For the text-containing cell, return its midpoint in (X, Y) coordinate format. 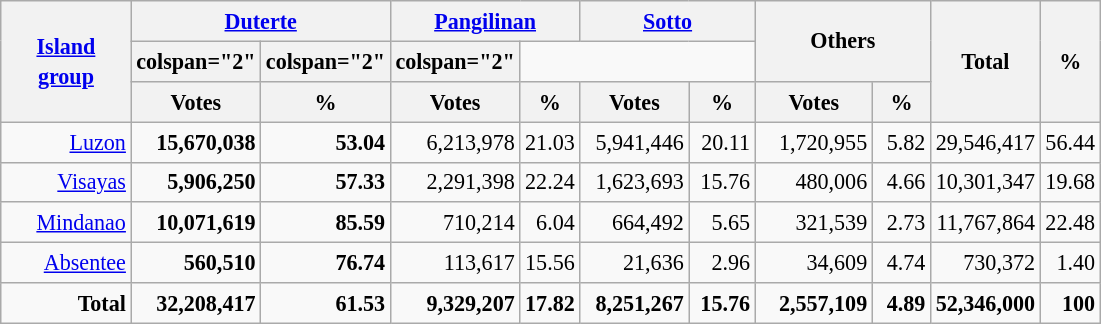
5.82 (901, 141)
Island group (66, 60)
56.44 (1070, 141)
22.48 (1070, 222)
52,346,000 (986, 303)
5,906,250 (196, 182)
113,617 (455, 262)
76.74 (326, 262)
22.24 (550, 182)
4.89 (901, 303)
6.04 (550, 222)
15.56 (550, 262)
730,372 (986, 262)
100 (1070, 303)
Luzon (66, 141)
Sotto (668, 20)
21.03 (550, 141)
1.40 (1070, 262)
29,546,417 (986, 141)
2,557,109 (814, 303)
8,251,267 (634, 303)
57.33 (326, 182)
4.74 (901, 262)
2.73 (901, 222)
Mindanao (66, 222)
15,670,038 (196, 141)
11,767,864 (986, 222)
Visayas (66, 182)
10,071,619 (196, 222)
61.53 (326, 303)
480,006 (814, 182)
9,329,207 (455, 303)
21,636 (634, 262)
10,301,347 (986, 182)
17.82 (550, 303)
1,623,693 (634, 182)
710,214 (455, 222)
Duterte (260, 20)
34,609 (814, 262)
664,492 (634, 222)
5.65 (722, 222)
5,941,446 (634, 141)
53.04 (326, 141)
321,539 (814, 222)
2.96 (722, 262)
85.59 (326, 222)
560,510 (196, 262)
Absentee (66, 262)
19.68 (1070, 182)
20.11 (722, 141)
4.66 (901, 182)
Others (842, 40)
32,208,417 (196, 303)
1,720,955 (814, 141)
2,291,398 (455, 182)
6,213,978 (455, 141)
Pangilinan (485, 20)
